Pinpoint the cell where the given text exists, returning its [x, y] midpoint coordinate. 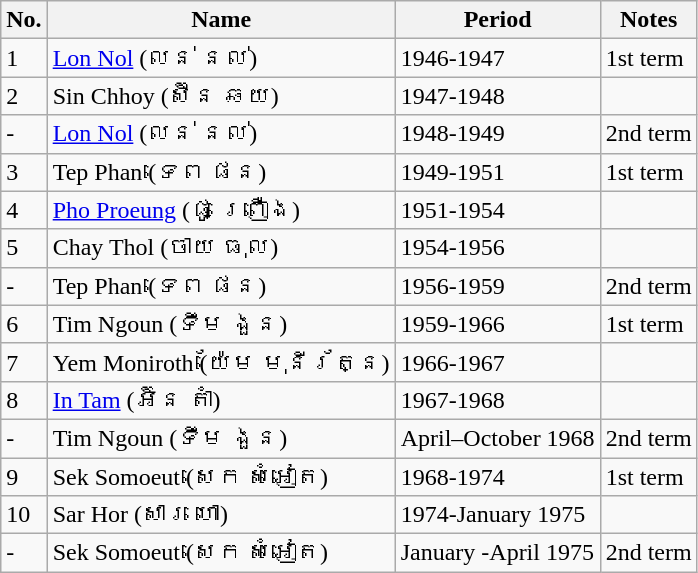
January -April 1975 [498, 553]
1967-1968 [498, 400]
1951-1954 [498, 210]
1959-1966 [498, 324]
Period [498, 20]
No. [24, 20]
8 [24, 400]
1947-1948 [498, 96]
Pho Proeung (ផូ ព្រឿង) [221, 210]
1966-1967 [498, 362]
In Tam (អ៊ិន តាំ) [221, 400]
1956-1959 [498, 286]
2 [24, 96]
Chay Thol (ចាយ ធុល) [221, 248]
3 [24, 172]
4 [24, 210]
10 [24, 515]
1949-1951 [498, 172]
6 [24, 324]
Sar Hor (សារ ហោ) [221, 515]
1968-1974 [498, 477]
1 [24, 58]
Yem Moniroth (យ៉ែម មុនីរ័ត្ន) [221, 362]
Notes [648, 20]
1948-1949 [498, 134]
Name [221, 20]
5 [24, 248]
April–October 1968 [498, 438]
1954-1956 [498, 248]
9 [24, 477]
1946-1947 [498, 58]
7 [24, 362]
Sin Chhoy (ស៊ីន ឆយ) [221, 96]
1974-January 1975 [498, 515]
